Locate the cell with the specified text and output its (X, Y) center coordinate. 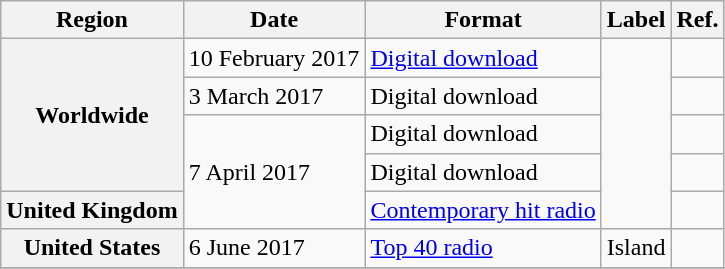
6 June 2017 (274, 248)
Contemporary hit radio (483, 210)
7 April 2017 (274, 172)
United Kingdom (92, 210)
Label (636, 20)
10 February 2017 (274, 58)
Date (274, 20)
3 March 2017 (274, 96)
Format (483, 20)
Worldwide (92, 115)
Ref. (698, 20)
Island (636, 248)
Region (92, 20)
United States (92, 248)
Top 40 radio (483, 248)
